For the text-containing cell, return its midpoint in [x, y] coordinate format. 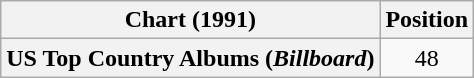
48 [427, 58]
US Top Country Albums (Billboard) [190, 58]
Position [427, 20]
Chart (1991) [190, 20]
